Detect which cell encompasses the target text, then output its (X, Y) center coordinate. 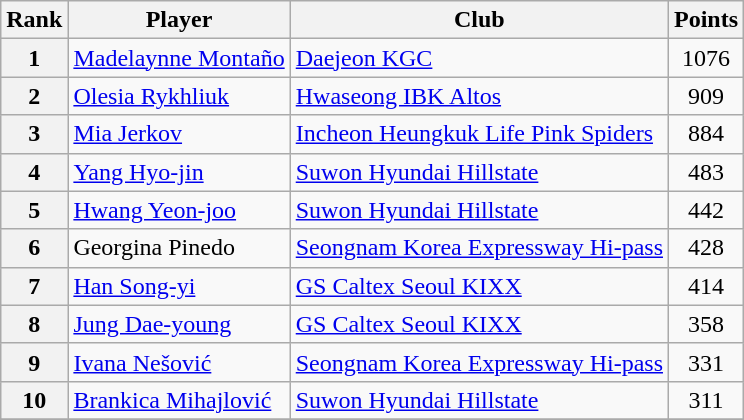
Daejeon KGC (479, 58)
331 (706, 362)
4 (34, 172)
358 (706, 324)
Yang Hyo-jin (179, 172)
442 (706, 210)
Rank (34, 20)
483 (706, 172)
Points (706, 20)
2 (34, 96)
1076 (706, 58)
428 (706, 248)
Mia Jerkov (179, 134)
414 (706, 286)
Ivana Nešović (179, 362)
884 (706, 134)
Hwaseong IBK Altos (479, 96)
10 (34, 400)
Brankica Mihajlović (179, 400)
Georgina Pinedo (179, 248)
1 (34, 58)
8 (34, 324)
Madelaynne Montaño (179, 58)
Olesia Rykhliuk (179, 96)
Hwang Yeon-joo (179, 210)
Player (179, 20)
Jung Dae-young (179, 324)
9 (34, 362)
909 (706, 96)
7 (34, 286)
5 (34, 210)
Club (479, 20)
311 (706, 400)
Incheon Heungkuk Life Pink Spiders (479, 134)
Han Song-yi (179, 286)
6 (34, 248)
3 (34, 134)
